Locate the cell with the specified text and output its [x, y] center coordinate. 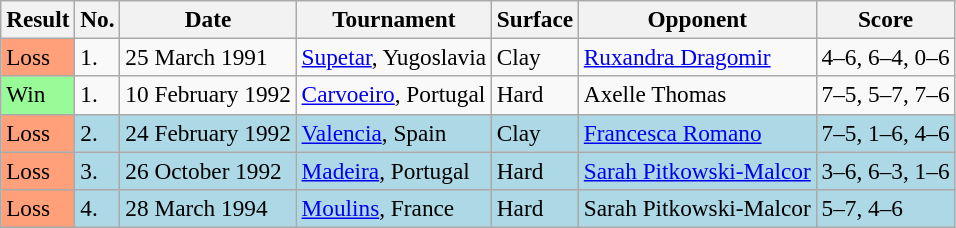
25 March 1991 [208, 57]
Axelle Thomas [697, 95]
Win [38, 95]
Moulins, France [394, 208]
Score [886, 19]
4. [98, 208]
Date [208, 19]
24 February 1992 [208, 133]
Surface [534, 19]
3. [98, 170]
No. [98, 19]
Valencia, Spain [394, 133]
Madeira, Portugal [394, 170]
4–6, 6–4, 0–6 [886, 57]
28 March 1994 [208, 208]
7–5, 5–7, 7–6 [886, 95]
7–5, 1–6, 4–6 [886, 133]
Francesca Romano [697, 133]
Supetar, Yugoslavia [394, 57]
Result [38, 19]
10 February 1992 [208, 95]
Carvoeiro, Portugal [394, 95]
5–7, 4–6 [886, 208]
Ruxandra Dragomir [697, 57]
2. [98, 133]
26 October 1992 [208, 170]
3–6, 6–3, 1–6 [886, 170]
Opponent [697, 19]
Tournament [394, 19]
